Scan for the cell matching the given text and deliver its (x, y) coordinate at center. 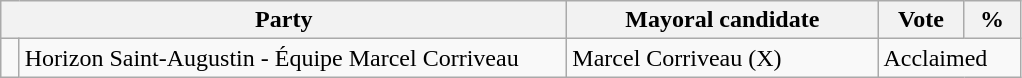
Acclaimed (949, 58)
Mayoral candidate (722, 20)
Marcel Corriveau (X) (722, 58)
Horizon Saint-Augustin - Équipe Marcel Corriveau (293, 58)
Vote (921, 20)
% (992, 20)
Party (284, 20)
